For the text-containing cell, return its midpoint in [X, Y] coordinate format. 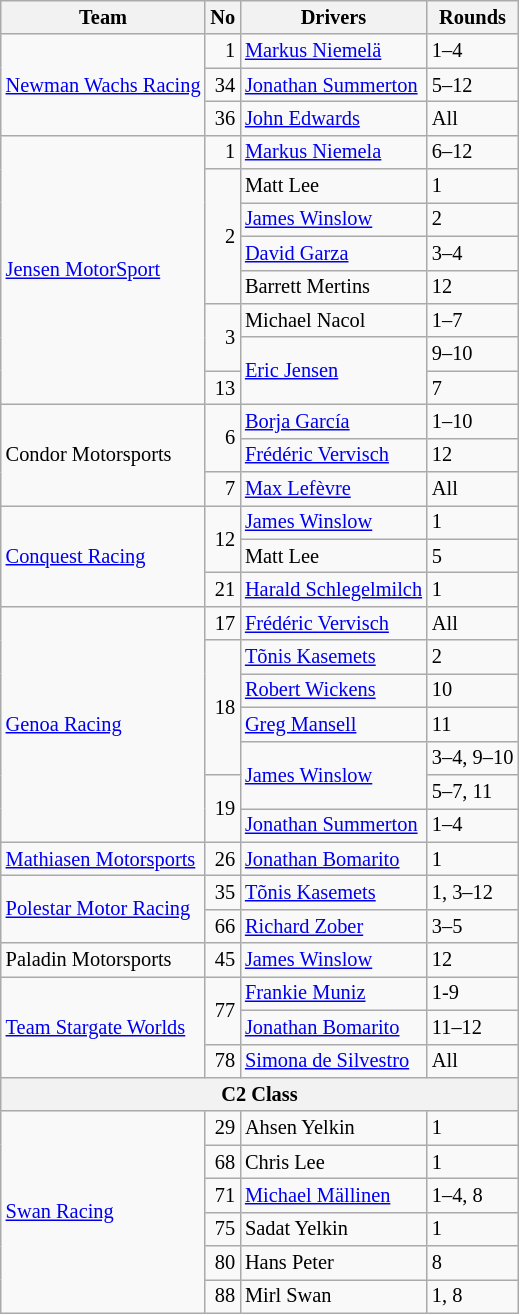
18 [222, 708]
3–4, 9–10 [472, 758]
Polestar Motor Racing [104, 908]
Michael Mällinen [334, 1195]
3–5 [472, 926]
Max Lefèvre [334, 489]
Richard Zober [334, 926]
Team [104, 17]
Michael Nacol [334, 320]
Rounds [472, 17]
C2 Class [260, 1094]
77 [222, 1010]
Harald Schlegelmilch [334, 589]
Swan Racing [104, 1212]
Robert Wickens [334, 690]
Condor Motorsports [104, 454]
5–7, 11 [472, 791]
3 [222, 336]
Markus Niemelä [334, 51]
Drivers [334, 17]
80 [222, 1263]
45 [222, 960]
Hans Peter [334, 1263]
6–12 [472, 152]
88 [222, 1296]
Newman Wachs Racing [104, 84]
66 [222, 926]
Borja García [334, 421]
Greg Mansell [334, 724]
78 [222, 1061]
Chris Lee [334, 1162]
13 [222, 388]
68 [222, 1162]
1–10 [472, 421]
Mathiasen Motorsports [104, 859]
10 [472, 690]
Genoa Racing [104, 724]
Simona de Silvestro [334, 1061]
9–10 [472, 354]
5–12 [472, 85]
1–7 [472, 320]
Frankie Muniz [334, 993]
8 [472, 1263]
11 [472, 724]
Jensen MotorSport [104, 270]
36 [222, 118]
3–4 [472, 253]
6 [222, 438]
5 [472, 556]
35 [222, 892]
Eric Jensen [334, 370]
19 [222, 808]
Paladin Motorsports [104, 960]
34 [222, 85]
21 [222, 589]
75 [222, 1229]
Markus Niemela [334, 152]
No [222, 17]
71 [222, 1195]
1-9 [472, 993]
John Edwards [334, 118]
Ahsen Yelkin [334, 1128]
Conquest Racing [104, 556]
1–4, 8 [472, 1195]
Sadat Yelkin [334, 1229]
17 [222, 623]
26 [222, 859]
Team Stargate Worlds [104, 1026]
1, 8 [472, 1296]
1, 3–12 [472, 892]
David Garza [334, 253]
Barrett Mertins [334, 287]
29 [222, 1128]
11–12 [472, 1027]
Mirl Swan [334, 1296]
